Return the (x, y) coordinate for the center point of the cell that contains the specified text.  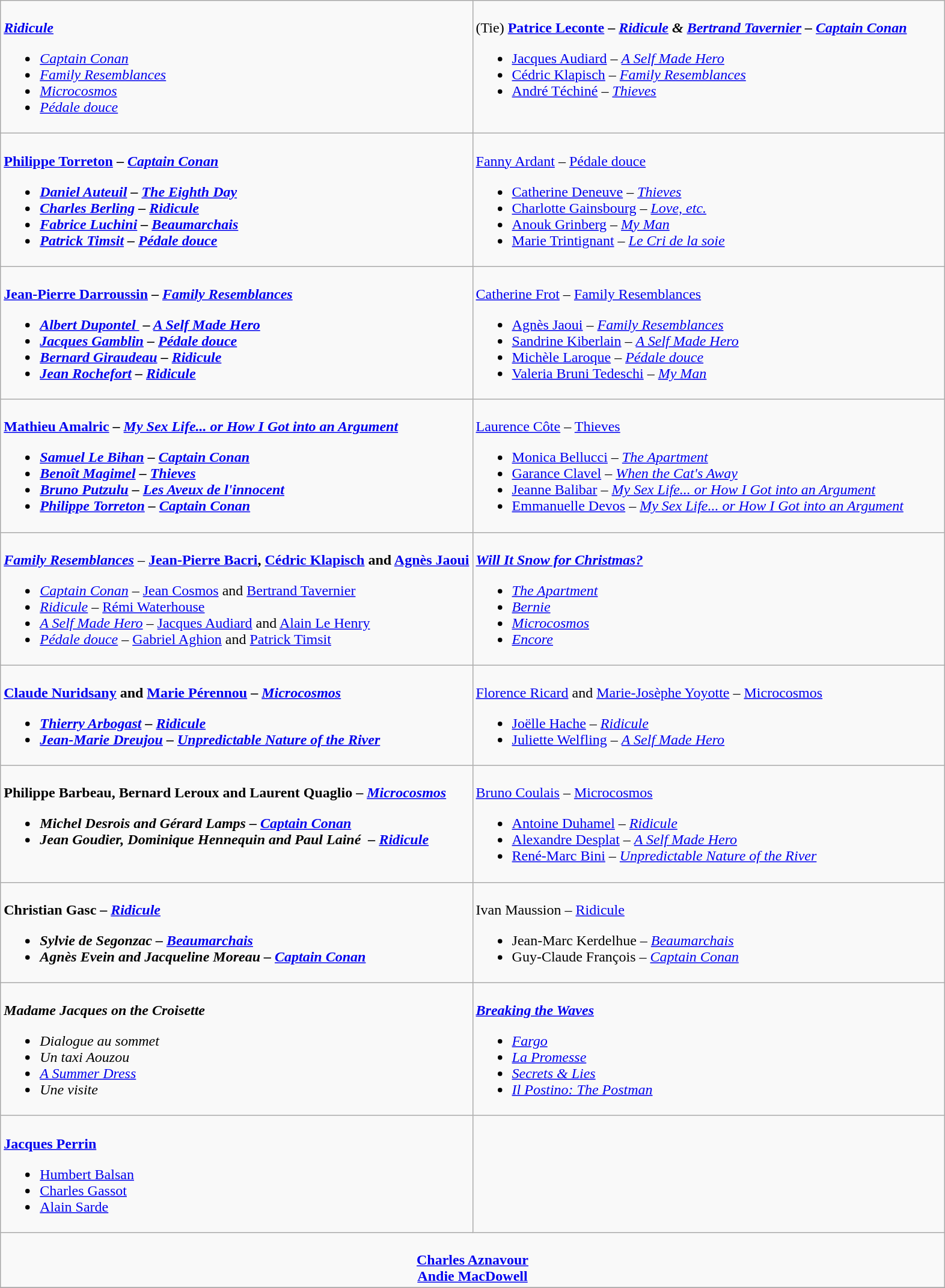
Bruno Coulais – MicrocosmosAntoine Duhamel – RidiculeAlexandre Desplat – A Self Made HeroRené-Marc Bini – Unpredictable Nature of the River (708, 824)
Madame Jacques on the CroisetteDialogue au sommetUn taxi AouzouA Summer DressUne visite (237, 1049)
Christian Gasc – RidiculeSylvie de Segonzac – BeaumarchaisAgnès Evein and Jacqueline Moreau – Captain Conan (237, 932)
Jacques PerrinHumbert BalsanCharles GassotAlain Sarde (237, 1174)
Ivan Maussion – RidiculeJean-Marc Kerdelhue – BeaumarchaisGuy-Claude François – Captain Conan (708, 932)
Will It Snow for Christmas?The ApartmentBernieMicrocosmosEncore (708, 599)
Fanny Ardant – Pédale douceCatherine Deneuve – ThievesCharlotte Gainsbourg – Love, etc.Anouk Grinberg – My ManMarie Trintignant – Le Cri de la soie (708, 200)
Claude Nuridsany and Marie Pérennou – MicrocosmosThierry Arbogast – RidiculeJean-Marie Dreujou – Unpredictable Nature of the River (237, 716)
Philippe Torreton – Captain ConanDaniel Auteuil – The Eighth DayCharles Berling – RidiculeFabrice Luchini – BeaumarchaisPatrick Timsit – Pédale douce (237, 200)
Florence Ricard and Marie-Josèphe Yoyotte – MicrocosmosJoëlle Hache – RidiculeJuliette Welfling – A Self Made Hero (708, 716)
Charles Aznavour Andie MacDowell (472, 1260)
Breaking the WavesFargoLa PromesseSecrets & LiesIl Postino: The Postman (708, 1049)
RidiculeCaptain ConanFamily ResemblancesMicrocosmosPédale douce (237, 67)
